Pinpoint the cell where the given text exists, returning its [X, Y] midpoint coordinate. 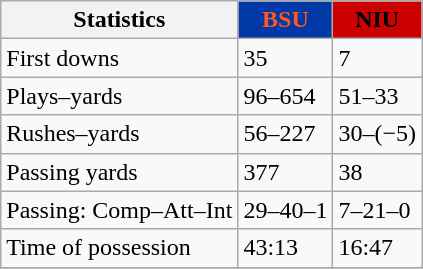
56–227 [286, 134]
16:47 [378, 248]
29–40–1 [286, 210]
BSU [286, 20]
30–(−5) [378, 134]
Statistics [120, 20]
Plays–yards [120, 96]
Passing: Comp–Att–Int [120, 210]
First downs [120, 58]
51–33 [378, 96]
38 [378, 172]
7 [378, 58]
96–654 [286, 96]
Rushes–yards [120, 134]
35 [286, 58]
7–21–0 [378, 210]
43:13 [286, 248]
NIU [378, 20]
377 [286, 172]
Passing yards [120, 172]
Time of possession [120, 248]
